Identify which cell holds the provided text, then report its (X, Y) central coordinate. 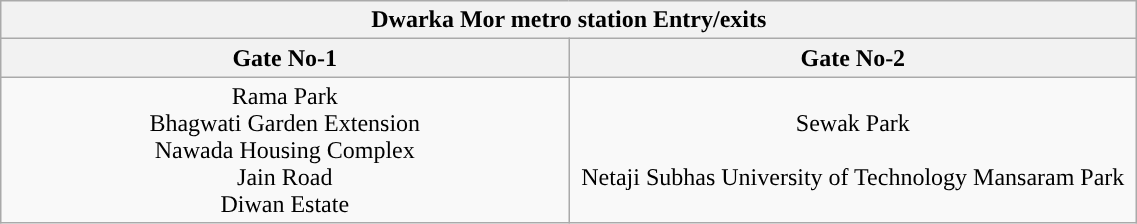
Rama ParkBhagwati Garden ExtensionNawada Housing ComplexJain RoadDiwan Estate (285, 150)
Dwarka Mor metro station Entry/exits (569, 20)
Gate No-2 (853, 58)
Sewak ParkNetaji Subhas University of Technology Mansaram Park (853, 150)
Gate No-1 (285, 58)
